Extract the (X, Y) coordinate from the center of the cell holding the provided text.  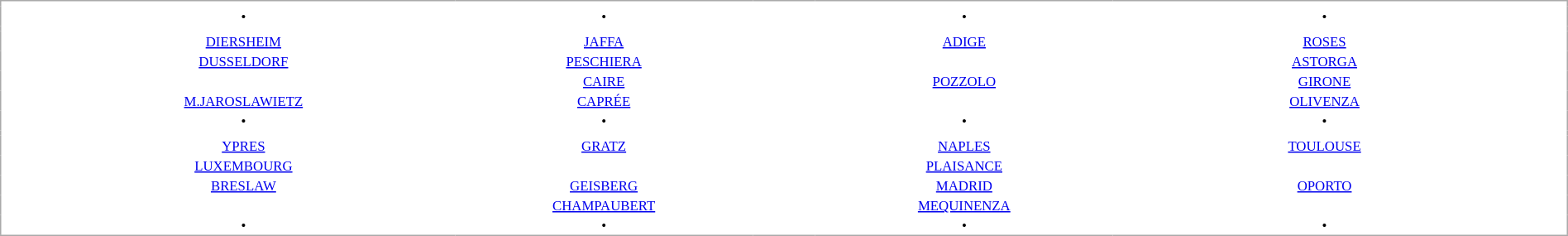
OPORTO (1325, 185)
BRESLAW (243, 185)
MADRID (964, 185)
CAPRÉE (604, 101)
NAPLES (964, 146)
PLAISANCE (964, 166)
OLIVENZA (1325, 101)
CHAMPAUBERT (604, 205)
CAIRE (604, 81)
GIRONE (1325, 81)
GRATZ (604, 146)
DIERSHEIM (243, 41)
TOULOUSE (1325, 146)
ASTORGA (1325, 61)
PESCHIERA (604, 61)
MEQUINENZA (964, 205)
ROSES (1325, 41)
ADIGE (964, 41)
YPRES (243, 146)
LUXEMBOURG (243, 166)
DUSSELDORF (243, 61)
JAFFA (604, 41)
GEISBERG (604, 185)
M.JAROSLAWIETZ (243, 101)
POZZOLO (964, 81)
